Search for the cell housing the specified text and yield its (X, Y) center coordinate. 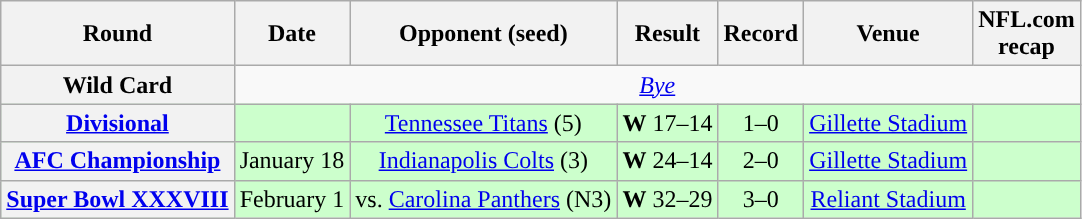
Record (761, 34)
Bye (657, 85)
January 18 (292, 161)
Result (668, 34)
W 24–14 (668, 161)
Venue (888, 34)
W 17–14 (668, 123)
1–0 (761, 123)
Opponent (seed) (484, 34)
Round (118, 34)
AFC Championship (118, 161)
Super Bowl XXXVIII (118, 199)
Reliant Stadium (888, 199)
February 1 (292, 199)
3–0 (761, 199)
W 32–29 (668, 199)
Divisional (118, 123)
2–0 (761, 161)
Date (292, 34)
NFL.comrecap (1027, 34)
Tennessee Titans (5) (484, 123)
Wild Card (118, 85)
Indianapolis Colts (3) (484, 161)
vs. Carolina Panthers (N3) (484, 199)
